Scan for the cell matching the given text and deliver its [x, y] coordinate at center. 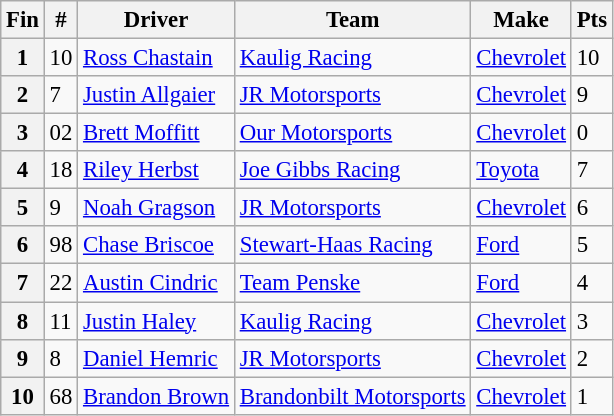
Noah Gragson [156, 208]
Chase Briscoe [156, 245]
Joe Gibbs Racing [352, 170]
Pts [592, 20]
Driver [156, 20]
Our Motorsports [352, 133]
0 [592, 133]
Stewart-Haas Racing [352, 245]
Brandonbilt Motorsports [352, 396]
Justin Allgaier [156, 95]
Team [352, 20]
Riley Herbst [156, 170]
Ross Chastain [156, 58]
02 [60, 133]
Make [521, 20]
Brandon Brown [156, 396]
Toyota [521, 170]
11 [60, 321]
Austin Cindric [156, 283]
Fin [23, 20]
Daniel Hemric [156, 358]
68 [60, 396]
Justin Haley [156, 321]
22 [60, 283]
# [60, 20]
Brett Moffitt [156, 133]
Team Penske [352, 283]
18 [60, 170]
98 [60, 245]
